Search for the cell housing the specified text and yield its [x, y] center coordinate. 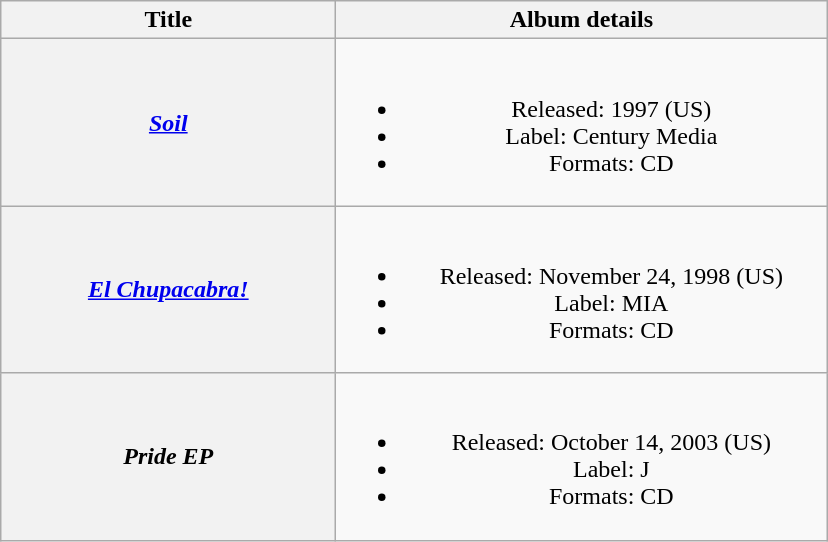
Released: October 14, 2003 (US)Label: JFormats: CD [582, 456]
El Chupacabra! [168, 290]
Released: 1997 (US)Label: Century MediaFormats: CD [582, 122]
Soil [168, 122]
Pride EP [168, 456]
Album details [582, 20]
Title [168, 20]
Released: November 24, 1998 (US)Label: MIAFormats: CD [582, 290]
